Detect which cell encompasses the target text, then output its [X, Y] center coordinate. 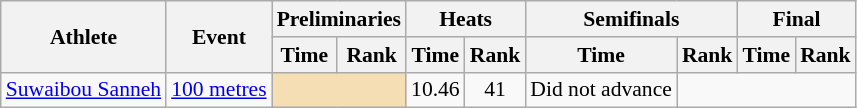
41 [496, 90]
Preliminaries [339, 19]
Did not advance [601, 90]
100 metres [218, 90]
Suwaibou Sanneh [84, 90]
Heats [466, 19]
Athlete [84, 36]
10.46 [436, 90]
Event [218, 36]
Final [796, 19]
Semifinals [631, 19]
